Search for the cell housing the specified text and yield its (x, y) center coordinate. 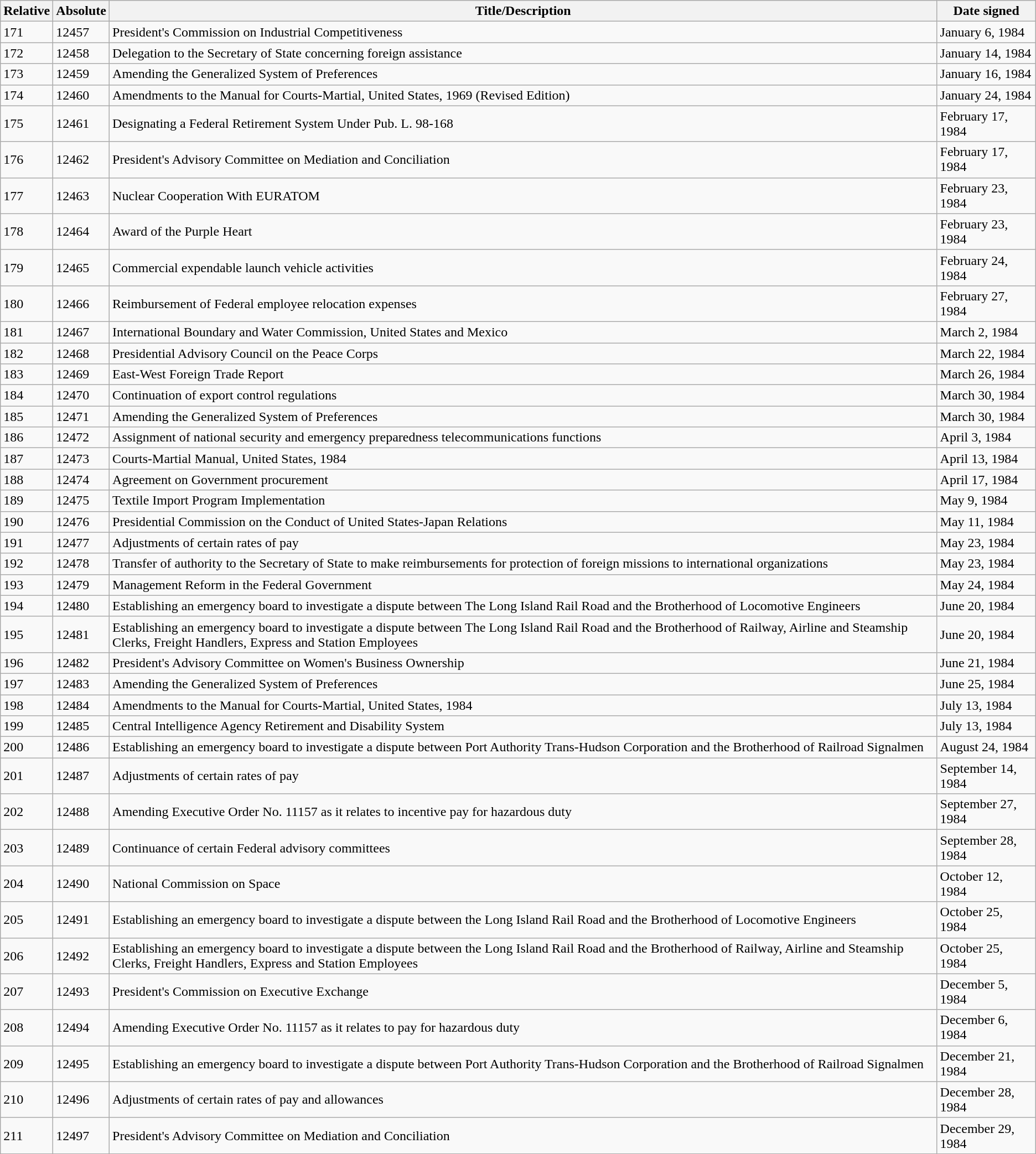
Award of the Purple Heart (524, 231)
177 (27, 196)
12491 (81, 919)
187 (27, 459)
Management Reform in the Federal Government (524, 585)
210 (27, 1100)
12484 (81, 705)
12468 (81, 354)
12494 (81, 1028)
184 (27, 396)
12485 (81, 726)
President's Commission on Executive Exchange (524, 991)
August 24, 1984 (986, 747)
February 24, 1984 (986, 268)
Amendments to the Manual for Courts-Martial, United States, 1984 (524, 705)
January 14, 1984 (986, 53)
Amending Executive Order No. 11157 as it relates to incentive pay for hazardous duty (524, 812)
Agreement on Government procurement (524, 480)
194 (27, 606)
April 3, 1984 (986, 438)
International Boundary and Water Commission, United States and Mexico (524, 332)
176 (27, 159)
12469 (81, 375)
204 (27, 884)
December 29, 1984 (986, 1135)
199 (27, 726)
Presidential Advisory Council on the Peace Corps (524, 354)
12473 (81, 459)
188 (27, 480)
Amendments to the Manual for Courts-Martial, United States, 1969 (Revised Edition) (524, 95)
172 (27, 53)
12472 (81, 438)
October 12, 1984 (986, 884)
Assignment of national security and emergency preparedness telecommunications functions (524, 438)
Relative (27, 11)
12466 (81, 303)
Date signed (986, 11)
12459 (81, 74)
12475 (81, 501)
205 (27, 919)
173 (27, 74)
179 (27, 268)
January 16, 1984 (986, 74)
Establishing an emergency board to investigate a dispute between The Long Island Rail Road and the Brotherhood of Locomotive Engineers (524, 606)
202 (27, 812)
12482 (81, 663)
197 (27, 684)
12492 (81, 956)
Commercial expendable launch vehicle activities (524, 268)
East-West Foreign Trade Report (524, 375)
12497 (81, 1135)
12465 (81, 268)
12457 (81, 32)
193 (27, 585)
12476 (81, 522)
12483 (81, 684)
Amending Executive Order No. 11157 as it relates to pay for hazardous duty (524, 1028)
June 25, 1984 (986, 684)
June 21, 1984 (986, 663)
12471 (81, 417)
12489 (81, 848)
January 24, 1984 (986, 95)
206 (27, 956)
President's Commission on Industrial Competitiveness (524, 32)
208 (27, 1028)
203 (27, 848)
12496 (81, 1100)
201 (27, 776)
February 27, 1984 (986, 303)
12474 (81, 480)
Transfer of authority to the Secretary of State to make reimbursements for protection of foreign missions to international organizations (524, 564)
April 17, 1984 (986, 480)
12464 (81, 231)
Adjustments of certain rates of pay and allowances (524, 1100)
Delegation to the Secretary of State concerning foreign assistance (524, 53)
May 24, 1984 (986, 585)
12490 (81, 884)
12461 (81, 124)
Presidential Commission on the Conduct of United States-Japan Relations (524, 522)
12460 (81, 95)
12470 (81, 396)
185 (27, 417)
March 22, 1984 (986, 354)
178 (27, 231)
Establishing an emergency board to investigate a dispute between the Long Island Rail Road and the Brotherhood of Locomotive Engineers (524, 919)
181 (27, 332)
12477 (81, 543)
207 (27, 991)
12493 (81, 991)
12479 (81, 585)
12463 (81, 196)
January 6, 1984 (986, 32)
Designating a Federal Retirement System Under Pub. L. 98-168 (524, 124)
Continuance of certain Federal advisory committees (524, 848)
Courts-Martial Manual, United States, 1984 (524, 459)
December 21, 1984 (986, 1063)
Title/Description (524, 11)
12487 (81, 776)
189 (27, 501)
May 11, 1984 (986, 522)
200 (27, 747)
Nuclear Cooperation With EURATOM (524, 196)
191 (27, 543)
President's Advisory Committee on Women's Business Ownership (524, 663)
April 13, 1984 (986, 459)
192 (27, 564)
195 (27, 634)
National Commission on Space (524, 884)
Textile Import Program Implementation (524, 501)
Central Intelligence Agency Retirement and Disability System (524, 726)
12495 (81, 1063)
175 (27, 124)
183 (27, 375)
September 14, 1984 (986, 776)
196 (27, 663)
12488 (81, 812)
174 (27, 95)
12467 (81, 332)
Reimbursement of Federal employee relocation expenses (524, 303)
December 28, 1984 (986, 1100)
May 9, 1984 (986, 501)
180 (27, 303)
182 (27, 354)
December 5, 1984 (986, 991)
209 (27, 1063)
186 (27, 438)
Continuation of export control regulations (524, 396)
12478 (81, 564)
211 (27, 1135)
12486 (81, 747)
September 28, 1984 (986, 848)
171 (27, 32)
12462 (81, 159)
December 6, 1984 (986, 1028)
September 27, 1984 (986, 812)
Absolute (81, 11)
12480 (81, 606)
12458 (81, 53)
12481 (81, 634)
190 (27, 522)
198 (27, 705)
March 26, 1984 (986, 375)
March 2, 1984 (986, 332)
